From the cell containing the given text, extract its center point as [x, y] coordinate. 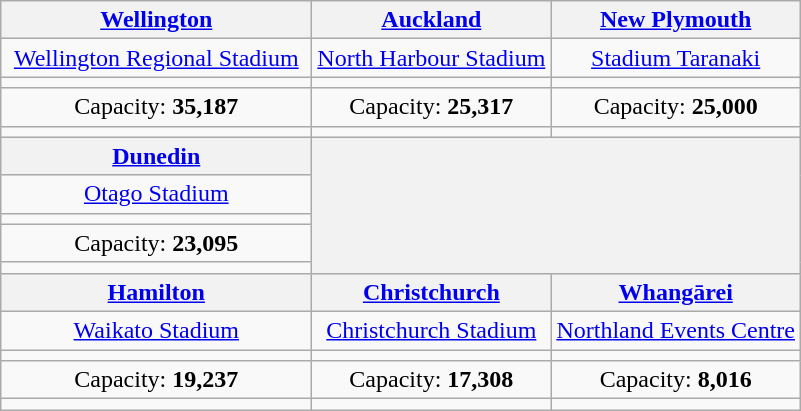
Whangārei [676, 292]
Northland Events Centre [676, 330]
Christchurch [432, 292]
Stadium Taranaki [676, 58]
Capacity: 35,187 [156, 107]
Christchurch Stadium [432, 330]
Auckland [432, 20]
Hamilton [156, 292]
Waikato Stadium [156, 330]
New Plymouth [676, 20]
Capacity: 23,095 [156, 243]
Capacity: 19,237 [156, 380]
Otago Stadium [156, 194]
Dunedin [156, 156]
Capacity: 8,016 [676, 380]
Wellington Regional Stadium [156, 58]
Capacity: 17,308 [432, 380]
North Harbour Stadium [432, 58]
Capacity: 25,317 [432, 107]
Capacity: 25,000 [676, 107]
Wellington [156, 20]
